Capture the cell that displays the provided text and extract its (x, y) central coordinate. 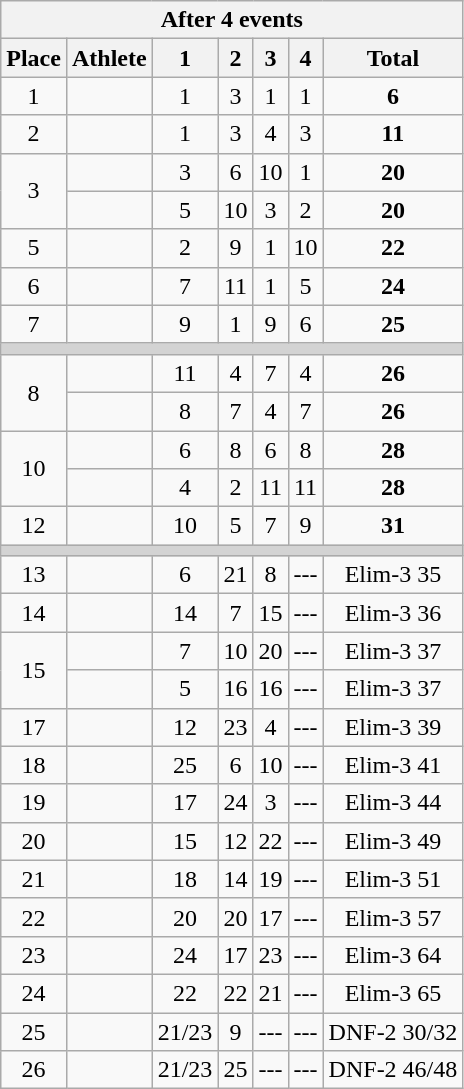
Elim-3 35 (393, 575)
After 4 events (232, 20)
Elim-3 41 (393, 765)
Athlete (109, 58)
13 (34, 575)
31 (393, 526)
Elim-3 39 (393, 727)
Place (34, 58)
DNF-2 46/48 (393, 1070)
Elim-3 57 (393, 917)
DNF-2 30/32 (393, 1031)
Elim-3 64 (393, 955)
Elim-3 51 (393, 879)
Total (393, 58)
Elim-3 49 (393, 841)
Elim-3 44 (393, 803)
Elim-3 65 (393, 993)
Elim-3 36 (393, 613)
